Output the [x, y] coordinate of the center of the cell containing the given text.  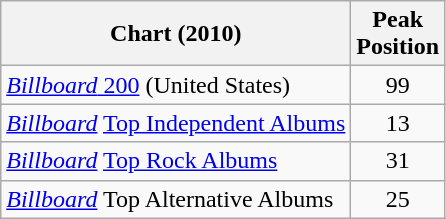
Billboard Top Independent Albums [176, 123]
Chart (2010) [176, 34]
31 [398, 161]
99 [398, 85]
PeakPosition [398, 34]
Billboard Top Rock Albums [176, 161]
Billboard 200 (United States) [176, 85]
Billboard Top Alternative Albums [176, 199]
13 [398, 123]
25 [398, 199]
